Pinpoint the cell where the given text exists, returning its [x, y] midpoint coordinate. 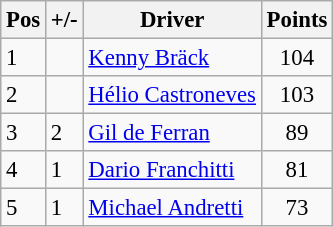
Michael Andretti [172, 208]
Points [296, 20]
Pos [24, 20]
Gil de Ferran [172, 133]
89 [296, 133]
4 [24, 170]
+/- [65, 20]
Hélio Castroneves [172, 95]
104 [296, 58]
Driver [172, 20]
Dario Franchitti [172, 170]
5 [24, 208]
81 [296, 170]
Kenny Bräck [172, 58]
3 [24, 133]
103 [296, 95]
73 [296, 208]
